From the cell containing the given text, extract its center point as (X, Y) coordinate. 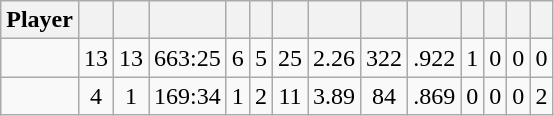
11 (290, 96)
5 (260, 58)
84 (384, 96)
.922 (434, 58)
6 (238, 58)
322 (384, 58)
25 (290, 58)
4 (96, 96)
Player (40, 20)
2.26 (334, 58)
169:34 (188, 96)
3.89 (334, 96)
663:25 (188, 58)
.869 (434, 96)
